Capture the cell that displays the provided text and extract its [x, y] central coordinate. 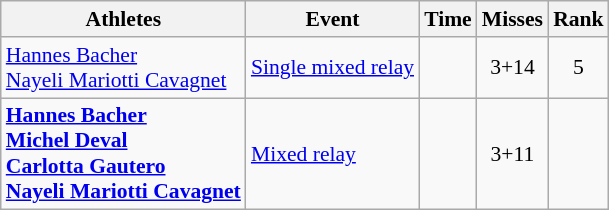
Hannes BacherMichel DevalCarlotta GauteroNayeli Mariotti Cavagnet [124, 154]
Single mixed relay [332, 68]
Mixed relay [332, 154]
3+11 [512, 154]
Athletes [124, 19]
Rank [578, 19]
Hannes BacherNayeli Mariotti Cavagnet [124, 68]
3+14 [512, 68]
Misses [512, 19]
5 [578, 68]
Time [448, 19]
Event [332, 19]
